Output the (x, y) coordinate of the center of the cell containing the given text.  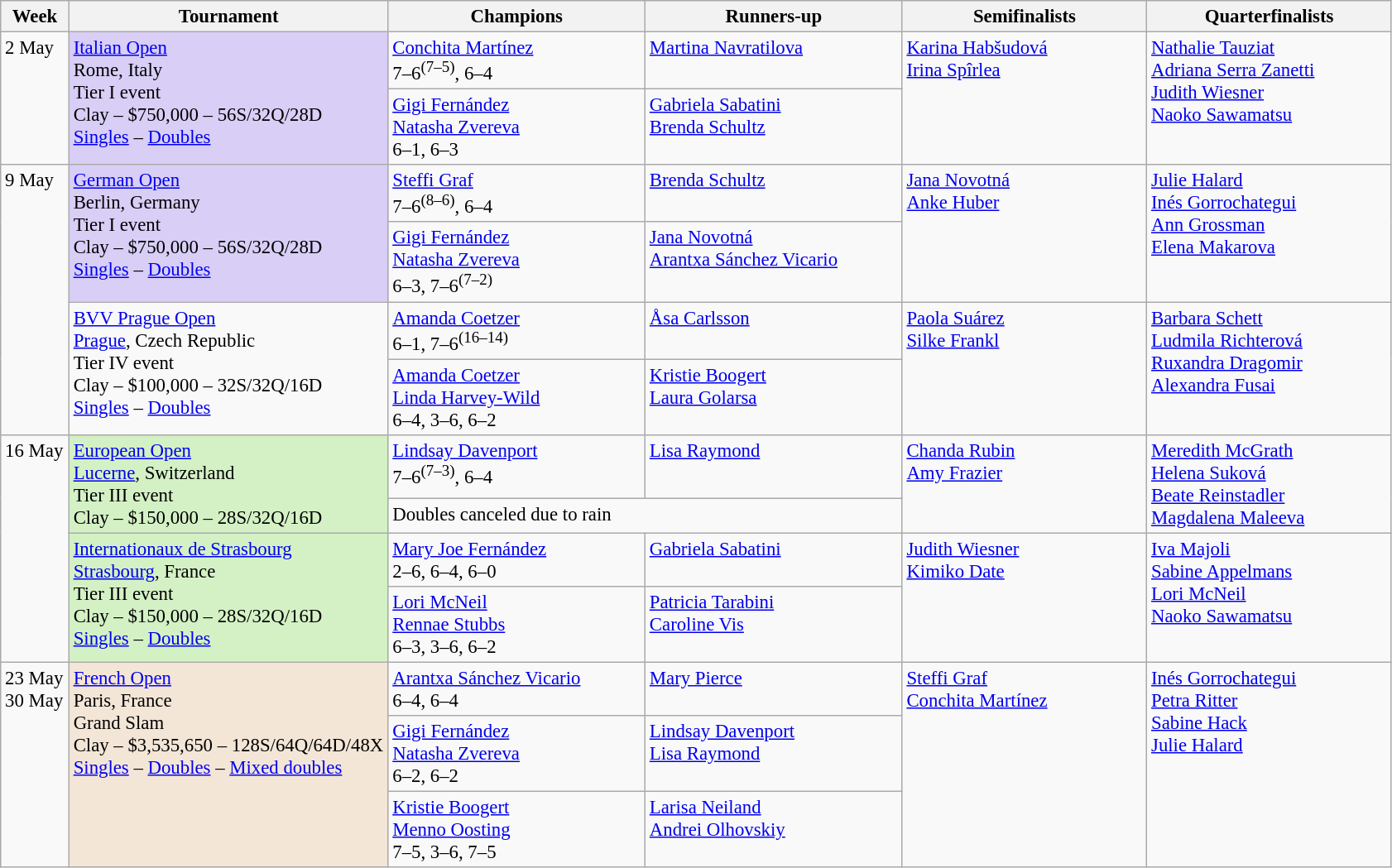
Doubles canceled due to rain (646, 516)
Jana Novotná Arantxa Sánchez Vicario (775, 261)
Patricia Tarabini Caroline Vis (775, 625)
Jana Novotná Anke Huber (1025, 233)
Inés Gorrochategui Petra Ritter Sabine Hack Julie Halard (1270, 765)
Martina Navratilova (775, 61)
Meredith McGrath Helena Suková Beate Reinstadler Magdalena Maleeva (1270, 483)
Arantxa Sánchez Vicario6–4, 6–4 (516, 688)
23 May30 May (35, 765)
Karina Habšudová Irina Spîrlea (1025, 99)
Kristie Boogert Laura Golarsa (775, 397)
Gabriela Sabatini Brenda Schultz (775, 127)
Gigi Fernández Natasha Zvereva 6–2, 6–2 (516, 754)
Julie Halard Inés Gorrochategui Ann Grossman Elena Makarova (1270, 233)
Iva Majoli Sabine Appelmans Lori McNeil Naoko Sawamatsu (1270, 597)
BVV Prague OpenPrague, Czech RepublicTier IV eventClay – $100,000 – 32S/32Q/16D Singles – Doubles (228, 369)
Semifinalists (1025, 17)
Barbara Schett Ludmila Richterová Ruxandra Dragomir Alexandra Fusai (1270, 369)
Runners-up (775, 17)
Tournament (228, 17)
Lisa Raymond (775, 467)
Chanda Rubin Amy Frazier (1025, 483)
Internationaux de Strasbourg Strasbourg, FranceTier III eventClay – $150,000 – 28S/32Q/16D Singles – Doubles (228, 597)
Åsa Carlsson (775, 331)
16 May (35, 548)
Week (35, 17)
Mary Joe Fernández2–6, 6–4, 6–0 (516, 559)
Steffi Graf Conchita Martínez (1025, 765)
Gigi Fernández Natasha Zvereva 6–3, 7–6(7–2) (516, 261)
Mary Pierce (775, 688)
French Open Paris, FranceGrand Slam Clay – $3,535,650 – 128S/64Q/64D/48XSingles – Doubles – Mixed doubles (228, 765)
Conchita Martínez7–6(7–5), 6–4 (516, 61)
European Open Lucerne, SwitzerlandTier III eventClay – $150,000 – 28S/32Q/16D (228, 483)
Lindsay Davenport Lisa Raymond (775, 754)
Gabriela Sabatini (775, 559)
Kristie Boogert Menno Oosting 7–5, 3–6, 7–5 (516, 829)
Amanda Coetzer Linda Harvey-Wild 6–4, 3–6, 6–2 (516, 397)
2 May (35, 99)
Quarterfinalists (1270, 17)
Paola Suárez Silke Frankl (1025, 369)
9 May (35, 300)
Champions (516, 17)
German Open Berlin, GermanyTier I eventClay – $750,000 – 56S/32Q/28D Singles – Doubles (228, 233)
Amanda Coetzer6–1, 7–6(16–14) (516, 331)
Nathalie Tauziat Adriana Serra Zanetti Judith Wiesner Naoko Sawamatsu (1270, 99)
Lindsay Davenport7–6(7–3), 6–4 (516, 467)
Judith Wiesner Kimiko Date (1025, 597)
Steffi Graf7–6(8–6), 6–4 (516, 194)
Larisa Neiland Andrei Olhovskiy (775, 829)
Lori McNeil Rennae Stubbs 6–3, 3–6, 6–2 (516, 625)
Brenda Schultz (775, 194)
Italian Open Rome, ItalyTier I eventClay – $750,000 – 56S/32Q/28D Singles – Doubles (228, 99)
Gigi Fernández Natasha Zvereva 6–1, 6–3 (516, 127)
